Scan for the cell matching the given text and deliver its [x, y] coordinate at center. 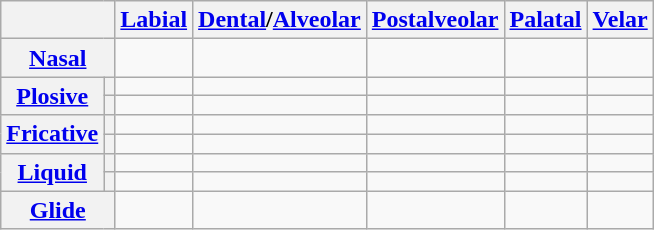
Velar [620, 20]
Fricative [52, 134]
Liquid [52, 172]
Labial [154, 20]
Plosive [52, 96]
Palatal [546, 20]
Postalveolar [435, 20]
Nasal [58, 58]
Glide [58, 210]
Dental/Alveolar [280, 20]
